Capture the cell that displays the provided text and extract its [X, Y] central coordinate. 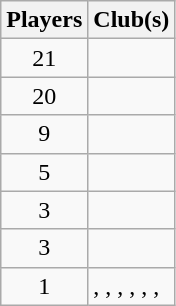
Players [44, 20]
5 [44, 172]
20 [44, 96]
1 [44, 286]
Club(s) [132, 20]
21 [44, 58]
9 [44, 134]
, , , , , , [132, 286]
